Pinpoint the cell where the given text exists, returning its (x, y) midpoint coordinate. 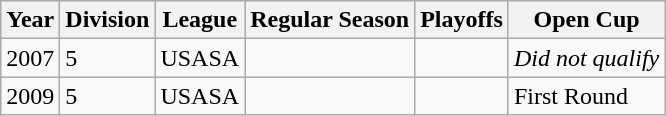
2007 (30, 58)
First Round (586, 96)
Regular Season (330, 20)
Playoffs (462, 20)
Year (30, 20)
Open Cup (586, 20)
Did not qualify (586, 58)
League (200, 20)
Division (108, 20)
2009 (30, 96)
